Detect which cell encompasses the target text, then output its (X, Y) center coordinate. 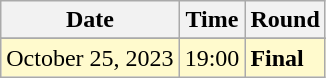
19:00 (212, 58)
Final (285, 58)
Date (90, 20)
Round (285, 20)
Time (212, 20)
October 25, 2023 (90, 58)
